From the cell containing the given text, extract its center point as (X, Y) coordinate. 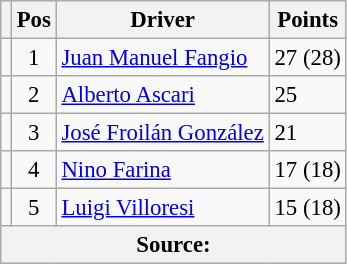
5 (34, 208)
Points (308, 20)
Pos (34, 20)
Driver (162, 20)
15 (18) (308, 208)
Juan Manuel Fangio (162, 58)
21 (308, 133)
3 (34, 133)
2 (34, 95)
Nino Farina (162, 170)
José Froilán González (162, 133)
1 (34, 58)
27 (28) (308, 58)
4 (34, 170)
17 (18) (308, 170)
25 (308, 95)
Luigi Villoresi (162, 208)
Alberto Ascari (162, 95)
Source: (174, 245)
